Output the (x, y) coordinate of the center of the cell containing the given text.  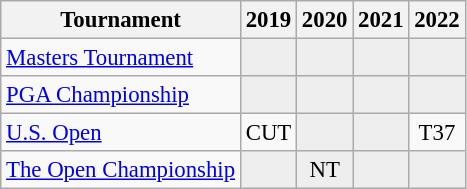
NT (325, 170)
Masters Tournament (121, 58)
2022 (437, 20)
2021 (381, 20)
U.S. Open (121, 133)
The Open Championship (121, 170)
2019 (268, 20)
Tournament (121, 20)
PGA Championship (121, 95)
2020 (325, 20)
CUT (268, 133)
T37 (437, 133)
